Identify which cell holds the provided text, then report its [X, Y] central coordinate. 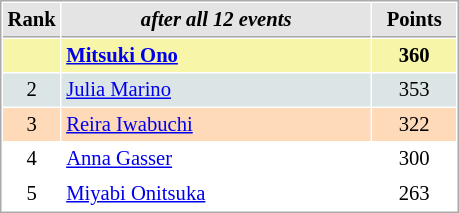
300 [414, 158]
Mitsuki Ono [216, 56]
Reira Iwabuchi [216, 124]
after all 12 events [216, 20]
Julia Marino [216, 90]
360 [414, 56]
Anna Gasser [216, 158]
4 [32, 158]
Miyabi Onitsuka [216, 194]
322 [414, 124]
2 [32, 90]
Rank [32, 20]
353 [414, 90]
263 [414, 194]
Points [414, 20]
3 [32, 124]
5 [32, 194]
